From the cell containing the given text, extract its center point as (x, y) coordinate. 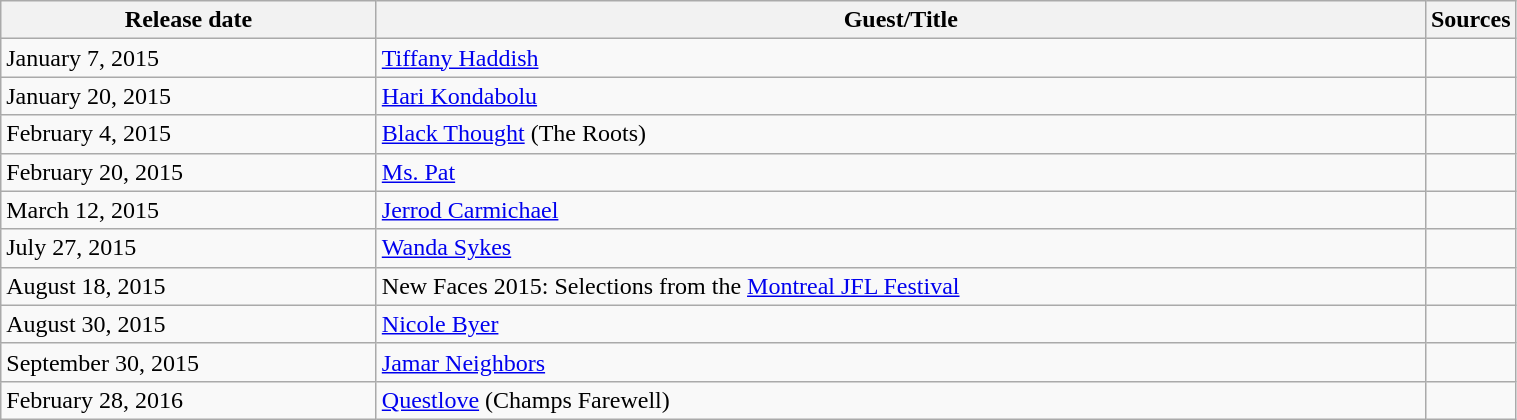
January 20, 2015 (189, 96)
September 30, 2015 (189, 362)
Guest/Title (900, 20)
Sources (1470, 20)
New Faces 2015: Selections from the Montreal JFL Festival (900, 286)
Black Thought (The Roots) (900, 134)
Jerrod Carmichael (900, 210)
Jamar Neighbors (900, 362)
July 27, 2015 (189, 248)
Tiffany Haddish (900, 58)
February 20, 2015 (189, 172)
March 12, 2015 (189, 210)
August 18, 2015 (189, 286)
Nicole Byer (900, 324)
Release date (189, 20)
Wanda Sykes (900, 248)
February 28, 2016 (189, 400)
Hari Kondabolu (900, 96)
Questlove (Champs Farewell) (900, 400)
February 4, 2015 (189, 134)
January 7, 2015 (189, 58)
Ms. Pat (900, 172)
August 30, 2015 (189, 324)
